Scan for the cell matching the given text and deliver its (x, y) coordinate at center. 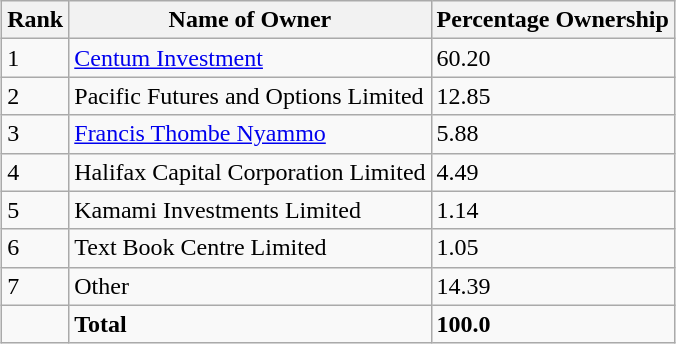
Rank (36, 20)
4.49 (552, 172)
1.14 (552, 210)
Kamami Investments Limited (250, 210)
1 (36, 58)
Text Book Centre Limited (250, 248)
2 (36, 96)
Pacific Futures and Options Limited (250, 96)
5 (36, 210)
4 (36, 172)
7 (36, 286)
Total (250, 324)
60.20 (552, 58)
14.39 (552, 286)
3 (36, 134)
Other (250, 286)
Halifax Capital Corporation Limited (250, 172)
5.88 (552, 134)
Francis Thombe Nyammo (250, 134)
Centum Investment (250, 58)
12.85 (552, 96)
6 (36, 248)
Percentage Ownership (552, 20)
1.05 (552, 248)
Name of Owner (250, 20)
100.0 (552, 324)
